Return (X, Y) of the center of cell containing provided text 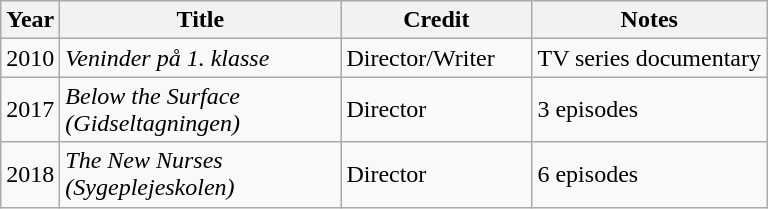
Notes (650, 20)
2010 (30, 58)
2017 (30, 110)
Below the Surface (Gidseltagningen) (200, 110)
2018 (30, 174)
6 episodes (650, 174)
Veninder på 1. klasse (200, 58)
Director/Writer (436, 58)
3 episodes (650, 110)
Credit (436, 20)
The New Nurses (Sygeplejeskolen) (200, 174)
Title (200, 20)
Year (30, 20)
TV series documentary (650, 58)
